Provide the [x, y] coordinate of the cell's center where the given text is located.  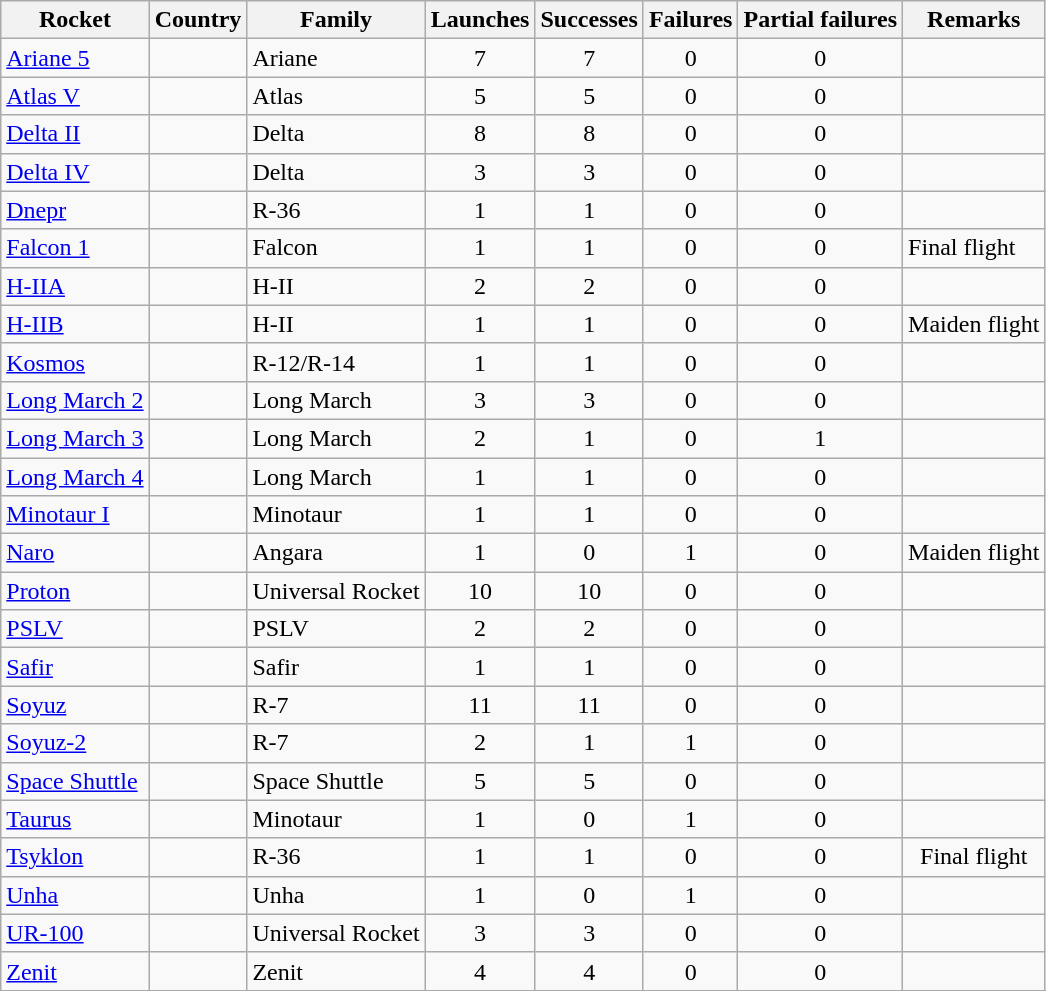
R-12/R-14 [336, 362]
Country [198, 20]
Naro [75, 553]
Long March 3 [75, 438]
Failures [690, 20]
H-IIB [75, 324]
Minotaur I [75, 515]
Angara [336, 553]
Dnepr [75, 210]
Soyuz-2 [75, 743]
Delta II [75, 134]
H-IIA [75, 286]
Tsyklon [75, 857]
Successes [589, 20]
Ariane 5 [75, 58]
Taurus [75, 819]
Atlas V [75, 96]
Rocket [75, 20]
Kosmos [75, 362]
Launches [480, 20]
Long March 2 [75, 400]
Family [336, 20]
Proton [75, 591]
Soyuz [75, 705]
Delta IV [75, 172]
Atlas [336, 96]
UR-100 [75, 933]
Long March 4 [75, 477]
Falcon 1 [75, 248]
Ariane [336, 58]
Falcon [336, 248]
Remarks [974, 20]
Partial failures [820, 20]
